Extract the [x, y] coordinate from the center of the cell holding the provided text.  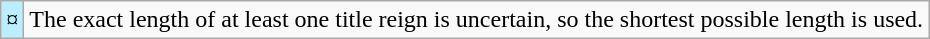
The exact length of at least one title reign is uncertain, so the shortest possible length is used. [476, 20]
¤ [12, 20]
